From the cell containing the given text, extract its center point as [X, Y] coordinate. 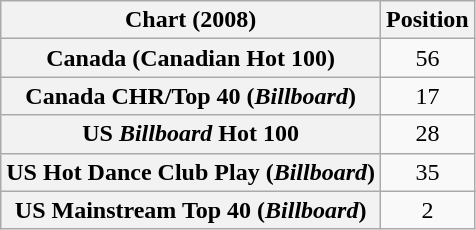
Canada CHR/Top 40 (Billboard) [191, 96]
2 [428, 210]
28 [428, 134]
US Billboard Hot 100 [191, 134]
US Mainstream Top 40 (Billboard) [191, 210]
US Hot Dance Club Play (Billboard) [191, 172]
Canada (Canadian Hot 100) [191, 58]
Chart (2008) [191, 20]
Position [428, 20]
56 [428, 58]
35 [428, 172]
17 [428, 96]
